Find where the given text appears and provide that cell's center as [x, y] coordinate. 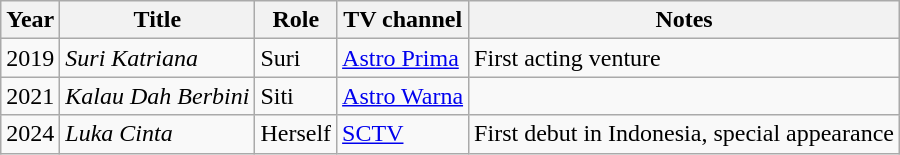
TV channel [403, 20]
2021 [30, 96]
Title [158, 20]
Luka Cinta [158, 134]
Siti [296, 96]
Notes [684, 20]
First debut in Indonesia, special appearance [684, 134]
Role [296, 20]
Year [30, 20]
First acting venture [684, 58]
Astro Warna [403, 96]
Astro Prima [403, 58]
2024 [30, 134]
Herself [296, 134]
Suri Katriana [158, 58]
2019 [30, 58]
Kalau Dah Berbini [158, 96]
SCTV [403, 134]
Suri [296, 58]
